Search for the cell housing the specified text and yield its [x, y] center coordinate. 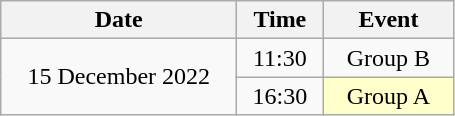
Date [119, 20]
15 December 2022 [119, 77]
Event [388, 20]
Time [280, 20]
16:30 [280, 96]
11:30 [280, 58]
Group A [388, 96]
Group B [388, 58]
